Pinpoint the cell where the given text exists, returning its (X, Y) midpoint coordinate. 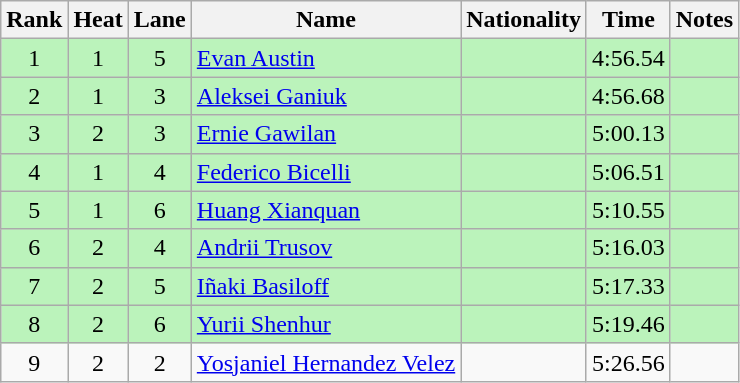
Huang Xianquan (326, 210)
Yurii Shenhur (326, 324)
Name (326, 20)
Iñaki Basiloff (326, 286)
Time (628, 20)
5:19.46 (628, 324)
5:17.33 (628, 286)
Nationality (524, 20)
4:56.54 (628, 58)
Ernie Gawilan (326, 134)
Notes (704, 20)
Evan Austin (326, 58)
Federico Bicelli (326, 172)
Andrii Trusov (326, 248)
5:16.03 (628, 248)
5:06.51 (628, 172)
Aleksei Ganiuk (326, 96)
5:10.55 (628, 210)
7 (34, 286)
8 (34, 324)
4:56.68 (628, 96)
5:26.56 (628, 362)
Rank (34, 20)
5:00.13 (628, 134)
Lane (160, 20)
Yosjaniel Hernandez Velez (326, 362)
Heat (98, 20)
9 (34, 362)
